Locate the cell with the specified text and output its [x, y] center coordinate. 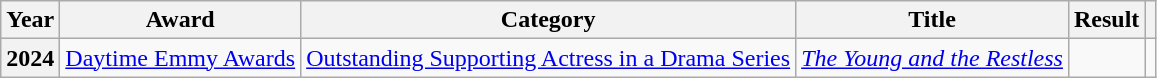
Category [548, 20]
The Young and the Restless [932, 58]
2024 [30, 58]
Outstanding Supporting Actress in a Drama Series [548, 58]
Daytime Emmy Awards [180, 58]
Title [932, 20]
Result [1106, 20]
Year [30, 20]
Award [180, 20]
